From the cell containing the given text, extract its center point as (X, Y) coordinate. 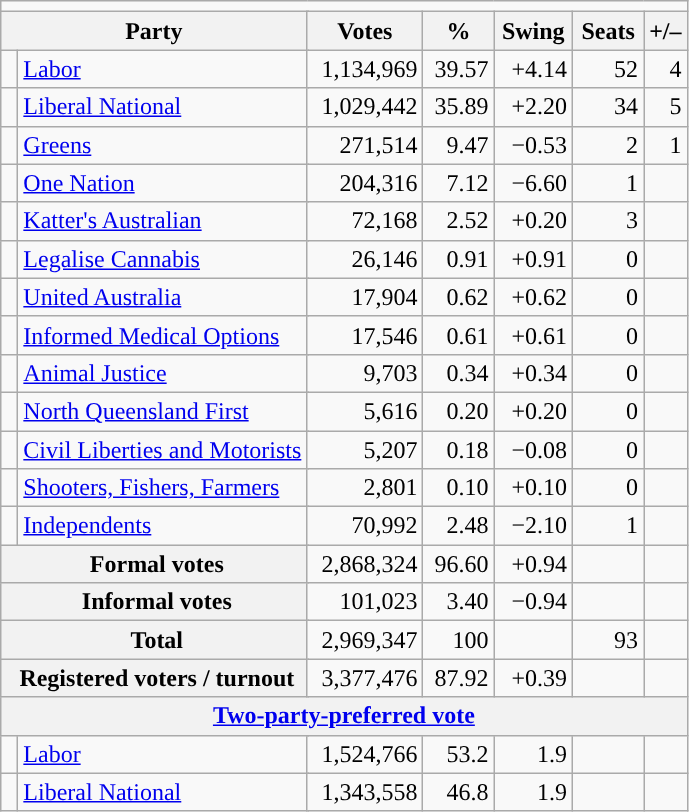
9,703 (365, 373)
+0.10 (534, 488)
3,377,476 (365, 678)
5,207 (365, 449)
2,969,347 (365, 640)
1,029,442 (365, 107)
2.48 (458, 526)
+0.94 (534, 564)
+0.34 (534, 373)
Registered voters / turnout (154, 678)
70,992 (365, 526)
2,868,324 (365, 564)
46.8 (458, 792)
Swing (534, 31)
+0.39 (534, 678)
Independents (162, 526)
% (458, 31)
2.52 (458, 221)
2,801 (365, 488)
7.12 (458, 183)
100 (458, 640)
35.89 (458, 107)
Informal votes (154, 602)
North Queensland First (162, 411)
Animal Justice (162, 373)
0.20 (458, 411)
1,343,558 (365, 792)
−0.53 (534, 145)
Total (154, 640)
3.40 (458, 602)
5,616 (365, 411)
271,514 (365, 145)
101,023 (365, 602)
4 (666, 69)
Civil Liberties and Motorists (162, 449)
1,134,969 (365, 69)
Formal votes (154, 564)
0.91 (458, 259)
5 (666, 107)
26,146 (365, 259)
52 (608, 69)
1,524,766 (365, 754)
−6.60 (534, 183)
Shooters, Fishers, Farmers (162, 488)
−0.08 (534, 449)
0.61 (458, 335)
87.92 (458, 678)
Seats (608, 31)
Katter's Australian (162, 221)
39.57 (458, 69)
72,168 (365, 221)
+0.91 (534, 259)
Party (154, 31)
Informed Medical Options (162, 335)
+/– (666, 31)
0.34 (458, 373)
96.60 (458, 564)
93 (608, 640)
+0.62 (534, 297)
0.10 (458, 488)
17,546 (365, 335)
204,316 (365, 183)
+2.20 (534, 107)
2 (608, 145)
One Nation (162, 183)
−0.94 (534, 602)
53.2 (458, 754)
−2.10 (534, 526)
0.18 (458, 449)
United Australia (162, 297)
Votes (365, 31)
Legalise Cannabis (162, 259)
0.62 (458, 297)
+0.61 (534, 335)
+4.14 (534, 69)
34 (608, 107)
Two-party-preferred vote (344, 716)
17,904 (365, 297)
9.47 (458, 145)
3 (608, 221)
Greens (162, 145)
